Pinpoint the cell where the given text exists, returning its (x, y) midpoint coordinate. 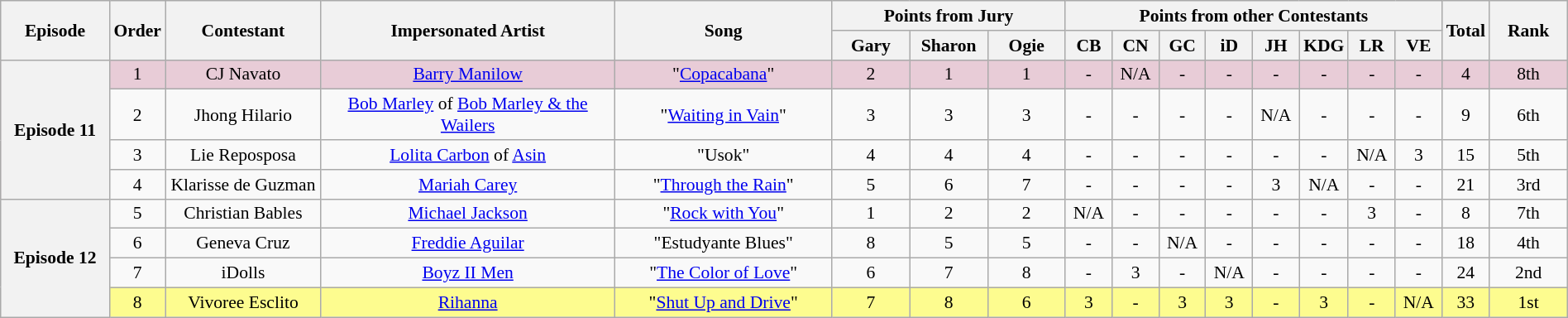
Mariah Carey (468, 185)
33 (1465, 302)
9 (1465, 114)
Points from Jury (949, 16)
"Through the Rain" (723, 185)
iDolls (243, 273)
Episode 11 (55, 129)
1st (1528, 302)
Gary (871, 46)
7th (1528, 214)
Total (1465, 30)
iD (1229, 46)
"Waiting in Vain" (723, 114)
KDG (1323, 46)
5th (1528, 155)
Lie Reposposa (243, 155)
Jhong Hilario (243, 114)
"Shut Up and Drive" (723, 302)
2nd (1528, 273)
8th (1528, 75)
Episode 12 (55, 258)
Impersonated Artist (468, 30)
CJ Navato (243, 75)
15 (1465, 155)
Klarisse de Guzman (243, 185)
LR (1371, 46)
Ogie (1026, 46)
Episode (55, 30)
Christian Bables (243, 214)
"Usok" (723, 155)
Song (723, 30)
Sharon (949, 46)
VE (1419, 46)
Geneva Cruz (243, 243)
Bob Marley of Bob Marley & the Wailers (468, 114)
Order (137, 30)
Freddie Aguilar (468, 243)
Boyz II Men (468, 273)
CN (1136, 46)
18 (1465, 243)
Lolita Carbon of Asin (468, 155)
4th (1528, 243)
GC (1183, 46)
21 (1465, 185)
6th (1528, 114)
"Copacabana" (723, 75)
JH (1277, 46)
Michael Jackson (468, 214)
Rihanna (468, 302)
CB (1088, 46)
"Estudyante Blues" (723, 243)
24 (1465, 273)
3rd (1528, 185)
Barry Manilow (468, 75)
Vivoree Esclito (243, 302)
Contestant (243, 30)
Rank (1528, 30)
Points from other Contestants (1254, 16)
"The Color of Love" (723, 273)
"Rock with You" (723, 214)
